Scan for the cell matching the given text and deliver its [x, y] coordinate at center. 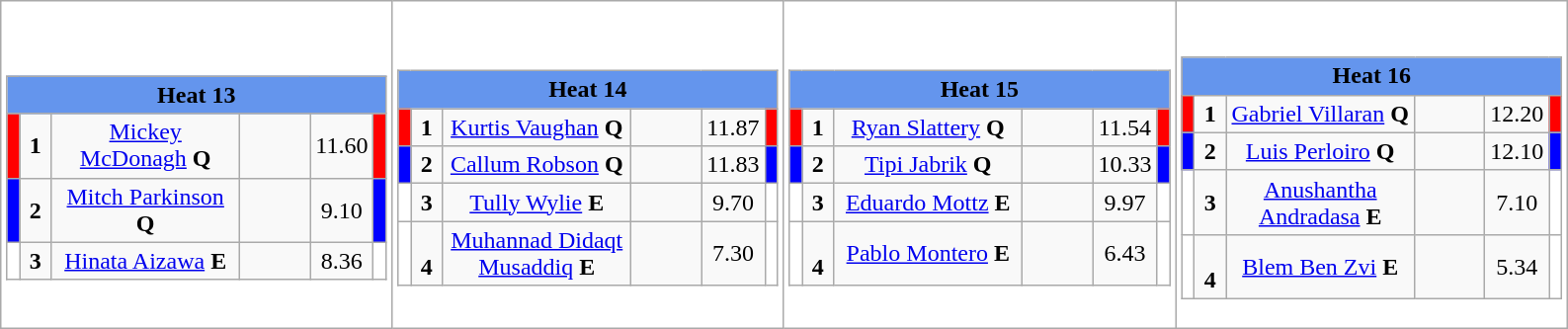
Tully Wylie E [537, 203]
Anushantha Andradasa E [1320, 202]
9.70 [733, 203]
12.10 [1518, 151]
Heat 13 1 Mickey McDonagh Q 11.60 2 Mitch Parkinson Q 9.10 3 Hinata Aizawa E 8.36 [197, 165]
Callum Robson Q [537, 165]
9.97 [1124, 203]
Pablo Montero E [929, 253]
Kurtis Vaughan Q [537, 127]
Heat 16 1 Gabriel Villaran Q 12.20 2 Luis Perloiro Q 12.10 3 Anushantha Andradasa E 7.10 4 Blem Ben Zvi E 5.34 [1371, 165]
Luis Perloiro Q [1320, 151]
Heat 15 1 Ryan Slattery Q 11.54 2 Tipi Jabrik Q 10.33 3 Eduardo Mottz E 9.97 4 Pablo Montero E 6.43 [980, 165]
Heat 15 [979, 90]
Muhannad Didaqt Musaddiq E [537, 253]
10.33 [1124, 165]
Ryan Slattery Q [929, 127]
Heat 14 1 Kurtis Vaughan Q 11.87 2 Callum Robson Q 11.83 3 Tully Wylie E 9.70 4 Muhannad Didaqt Musaddiq E 7.30 [588, 165]
7.10 [1518, 202]
11.54 [1124, 127]
8.36 [342, 261]
11.60 [342, 146]
Mitch Parkinson Q [146, 209]
Blem Ben Zvi E [1320, 267]
Heat 16 [1371, 76]
11.87 [733, 127]
Tipi Jabrik Q [929, 165]
12.20 [1518, 114]
Gabriel Villaran Q [1320, 114]
11.83 [733, 165]
9.10 [342, 209]
6.43 [1124, 253]
Eduardo Mottz E [929, 203]
7.30 [733, 253]
Heat 13 [196, 95]
Heat 14 [587, 90]
Mickey McDonagh Q [146, 146]
Hinata Aizawa E [146, 261]
5.34 [1518, 267]
